Output the [X, Y] coordinate of the center of the cell containing the given text.  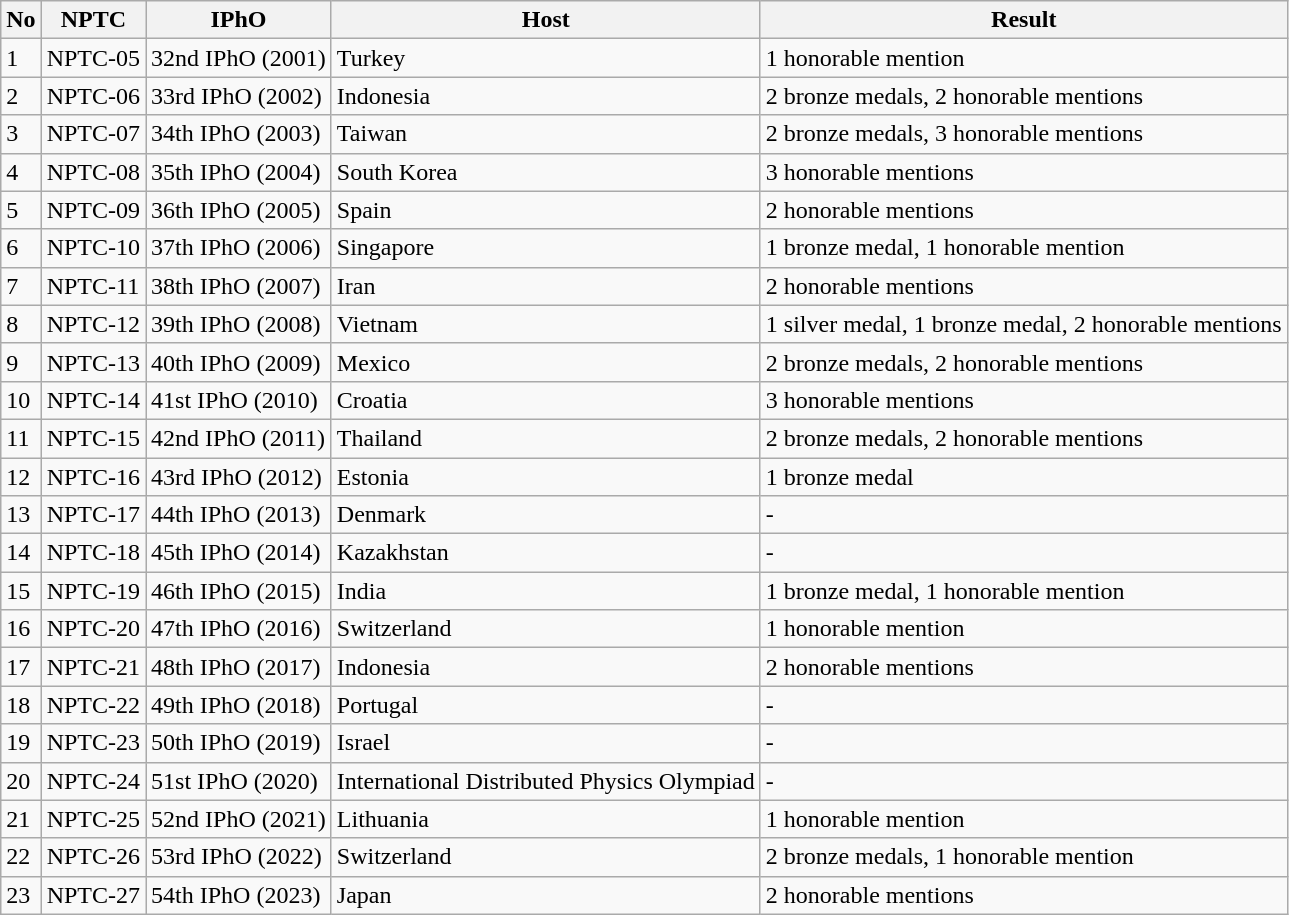
NPTC-18 [93, 553]
NPTC-07 [93, 134]
NPTC-14 [93, 400]
49th IPhO (2018) [239, 705]
Japan [546, 895]
Kazakhstan [546, 553]
11 [21, 438]
Croatia [546, 400]
NPTC-12 [93, 324]
12 [21, 477]
20 [21, 781]
1 silver medal, 1 bronze medal, 2 honorable mentions [1024, 324]
Estonia [546, 477]
1 [21, 58]
1 bronze medal [1024, 477]
NPTC-11 [93, 286]
34th IPhO (2003) [239, 134]
Lithuania [546, 819]
NPTC-16 [93, 477]
47th IPhO (2016) [239, 629]
13 [21, 515]
No [21, 20]
Portugal [546, 705]
17 [21, 667]
NPTC-13 [93, 362]
NPTC-19 [93, 591]
Singapore [546, 248]
NPTC-21 [93, 667]
19 [21, 743]
Iran [546, 286]
NPTC [93, 20]
NPTC-10 [93, 248]
48th IPhO (2017) [239, 667]
Israel [546, 743]
42nd IPhO (2011) [239, 438]
NPTC-08 [93, 172]
International Distributed Physics Olympiad [546, 781]
Denmark [546, 515]
NPTC-15 [93, 438]
36th IPhO (2005) [239, 210]
21 [21, 819]
5 [21, 210]
NPTC-22 [93, 705]
Host [546, 20]
38th IPhO (2007) [239, 286]
India [546, 591]
43rd IPhO (2012) [239, 477]
14 [21, 553]
Mexico [546, 362]
16 [21, 629]
41st IPhO (2010) [239, 400]
NPTC-25 [93, 819]
45th IPhO (2014) [239, 553]
39th IPhO (2008) [239, 324]
IPhO [239, 20]
NPTC-20 [93, 629]
7 [21, 286]
32nd IPhO (2001) [239, 58]
NPTC-26 [93, 857]
15 [21, 591]
Turkey [546, 58]
NPTC-23 [93, 743]
23 [21, 895]
37th IPhO (2006) [239, 248]
18 [21, 705]
3 [21, 134]
2 bronze medals, 1 honorable mention [1024, 857]
NPTC-24 [93, 781]
Thailand [546, 438]
52nd IPhO (2021) [239, 819]
2 [21, 96]
44th IPhO (2013) [239, 515]
33rd IPhO (2002) [239, 96]
51st IPhO (2020) [239, 781]
8 [21, 324]
Result [1024, 20]
NPTC-09 [93, 210]
South Korea [546, 172]
NPTC-17 [93, 515]
Spain [546, 210]
54th IPhO (2023) [239, 895]
35th IPhO (2004) [239, 172]
6 [21, 248]
22 [21, 857]
NPTC-06 [93, 96]
Vietnam [546, 324]
46th IPhO (2015) [239, 591]
40th IPhO (2009) [239, 362]
10 [21, 400]
NPTC-05 [93, 58]
Taiwan [546, 134]
9 [21, 362]
53rd IPhO (2022) [239, 857]
50th IPhO (2019) [239, 743]
2 bronze medals, 3 honorable mentions [1024, 134]
NPTC-27 [93, 895]
4 [21, 172]
